Pinpoint the cell where the given text exists, returning its (x, y) midpoint coordinate. 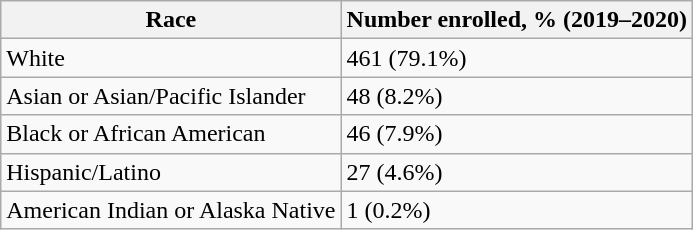
Asian or Asian/Pacific Islander (171, 96)
Race (171, 20)
Hispanic/Latino (171, 172)
Number enrolled, % (2019–2020) (516, 20)
27 (4.6%) (516, 172)
White (171, 58)
46 (7.9%) (516, 134)
American Indian or Alaska Native (171, 210)
1 (0.2%) (516, 210)
461 (79.1%) (516, 58)
48 (8.2%) (516, 96)
Black or African American (171, 134)
